For the text-containing cell, return its midpoint in [X, Y] coordinate format. 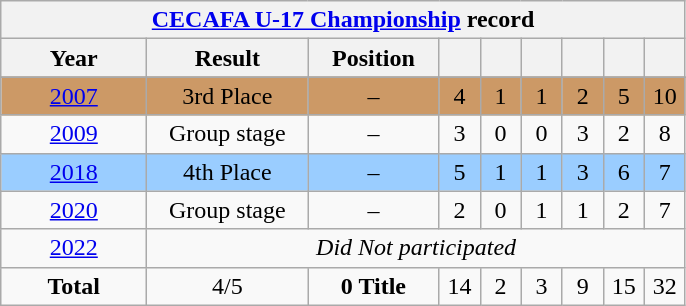
4/5 [228, 286]
2009 [74, 134]
0 Title [374, 286]
2007 [74, 96]
Year [74, 58]
9 [582, 286]
4th Place [228, 172]
4 [460, 96]
Position [374, 58]
32 [664, 286]
14 [460, 286]
15 [624, 286]
6 [624, 172]
2022 [74, 248]
3rd Place [228, 96]
Result [228, 58]
CECAFA U-17 Championship record [344, 20]
Total [74, 286]
2020 [74, 210]
10 [664, 96]
Did Not participated [416, 248]
2018 [74, 172]
8 [664, 134]
